Locate the cell with the specified text and output its (x, y) center coordinate. 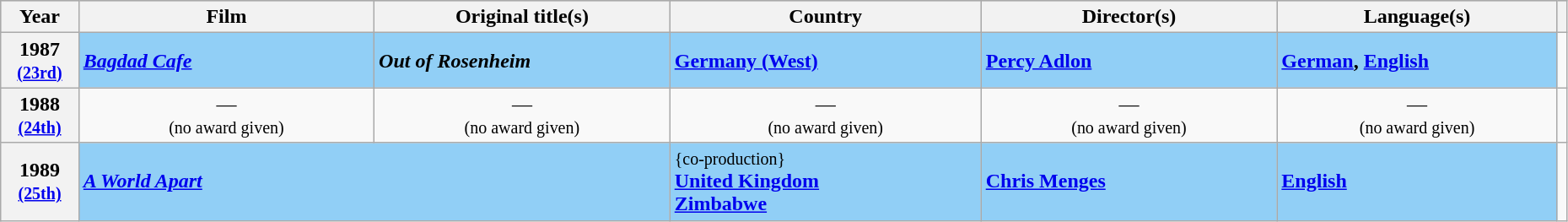
Year (40, 17)
Director(s) (1129, 17)
German, English (1417, 61)
Percy Adlon (1129, 61)
1988(24th) (40, 115)
Chris Menges (1129, 181)
English (1417, 181)
Out of Rosenheim (523, 61)
A World Apart (374, 181)
1989(25th) (40, 181)
Film (226, 17)
Country (825, 17)
{co-production} United Kingdom Zimbabwe (825, 181)
Original title(s) (523, 17)
Language(s) (1417, 17)
1987(23rd) (40, 61)
Germany (West) (825, 61)
Bagdad Cafe (226, 61)
